Extract the [x, y] coordinate from the center of the cell holding the provided text.  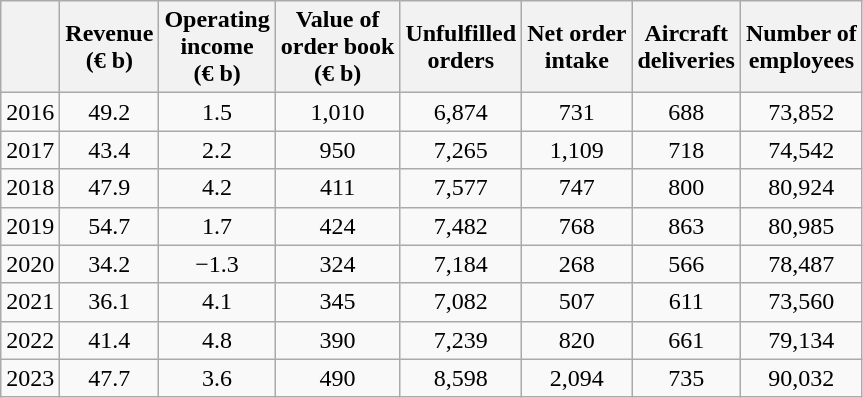
2,094 [577, 378]
79,134 [801, 340]
Unfulfilledorders [461, 47]
1,010 [338, 112]
2018 [30, 188]
688 [686, 112]
1.5 [217, 112]
661 [686, 340]
6,874 [461, 112]
490 [338, 378]
7,184 [461, 264]
820 [577, 340]
−1.3 [217, 264]
324 [338, 264]
7,239 [461, 340]
950 [338, 150]
2.2 [217, 150]
41.4 [110, 340]
Value oforder book(€ b) [338, 47]
507 [577, 302]
800 [686, 188]
2022 [30, 340]
2017 [30, 150]
2020 [30, 264]
80,924 [801, 188]
74,542 [801, 150]
345 [338, 302]
566 [686, 264]
Operatingincome(€ b) [217, 47]
80,985 [801, 226]
73,852 [801, 112]
Revenue(€ b) [110, 47]
36.1 [110, 302]
268 [577, 264]
7,082 [461, 302]
863 [686, 226]
7,265 [461, 150]
2021 [30, 302]
Aircraftdeliveries [686, 47]
390 [338, 340]
Number ofemployees [801, 47]
43.4 [110, 150]
73,560 [801, 302]
8,598 [461, 378]
1,109 [577, 150]
424 [338, 226]
Net orderintake [577, 47]
47.7 [110, 378]
34.2 [110, 264]
90,032 [801, 378]
411 [338, 188]
735 [686, 378]
768 [577, 226]
1.7 [217, 226]
2016 [30, 112]
747 [577, 188]
49.2 [110, 112]
3.6 [217, 378]
4.8 [217, 340]
7,482 [461, 226]
78,487 [801, 264]
4.1 [217, 302]
731 [577, 112]
611 [686, 302]
2023 [30, 378]
47.9 [110, 188]
4.2 [217, 188]
7,577 [461, 188]
718 [686, 150]
54.7 [110, 226]
2019 [30, 226]
